Search for the cell housing the specified text and yield its (X, Y) center coordinate. 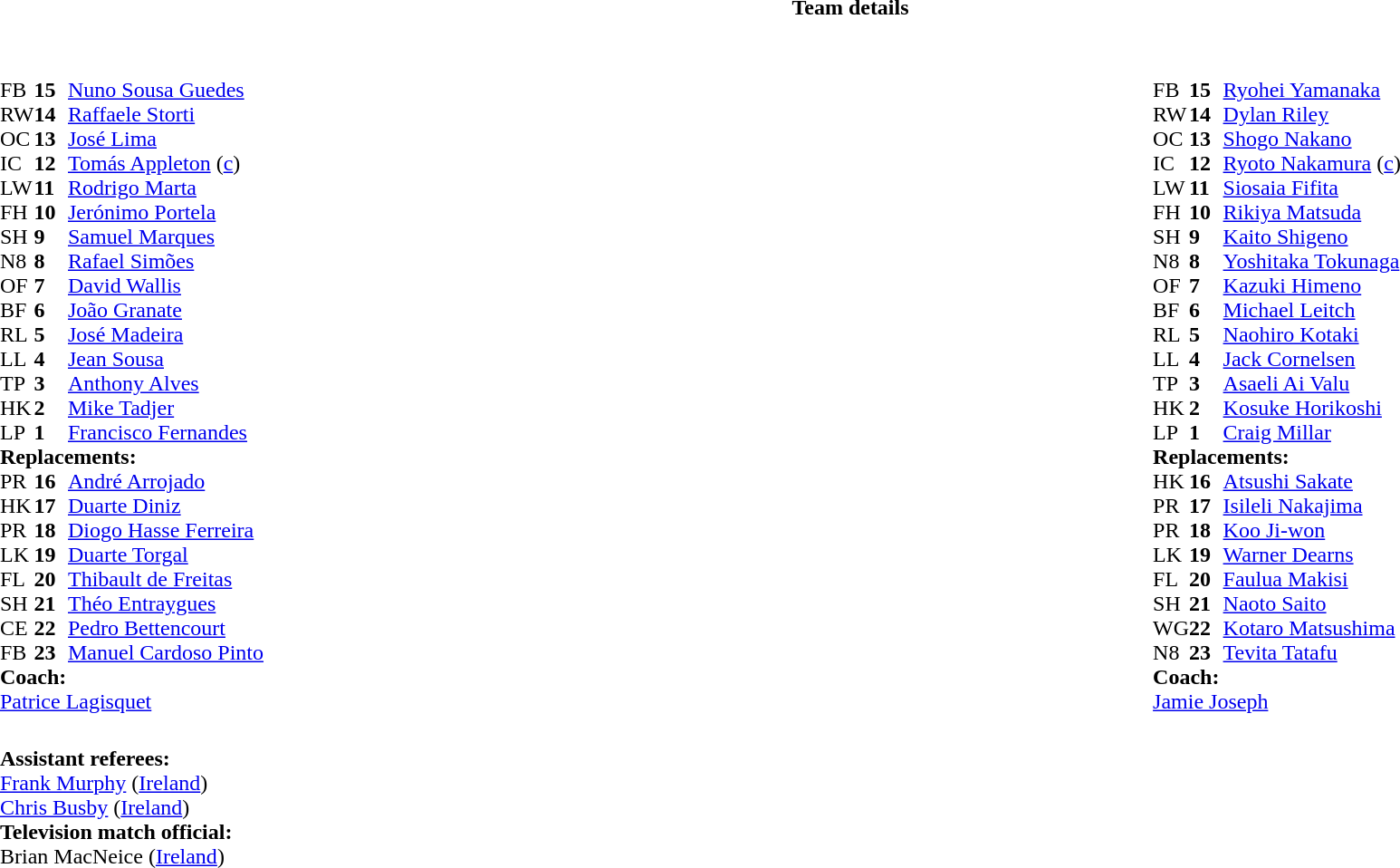
Jerónimo Portela (166, 212)
Pedro Bettencourt (166, 629)
Mike Tadjer (166, 408)
Replacements: (132, 457)
Jean Sousa (166, 359)
Francisco Fernandes (166, 433)
João Granate (166, 310)
CE (17, 629)
Diogo Hasse Ferreira (166, 531)
Anthony Alves (166, 384)
Manuel Cardoso Pinto (166, 652)
Duarte Torgal (166, 555)
Coach: (132, 678)
WG (1171, 629)
Rodrigo Marta (166, 188)
Patrice Lagisquet (132, 701)
Samuel Marques (166, 237)
André Arrojado (166, 482)
Rafael Simões (166, 261)
Raffaele Storti (166, 114)
José Lima (166, 140)
Tomás Appleton (c) (166, 163)
José Madeira (166, 335)
Nuno Sousa Guedes (166, 91)
Thibault de Freitas (166, 580)
David Wallis (166, 286)
Théo Entraygues (166, 603)
Duarte Diniz (166, 506)
